Output the (x, y) coordinate of the center of the cell containing the given text.  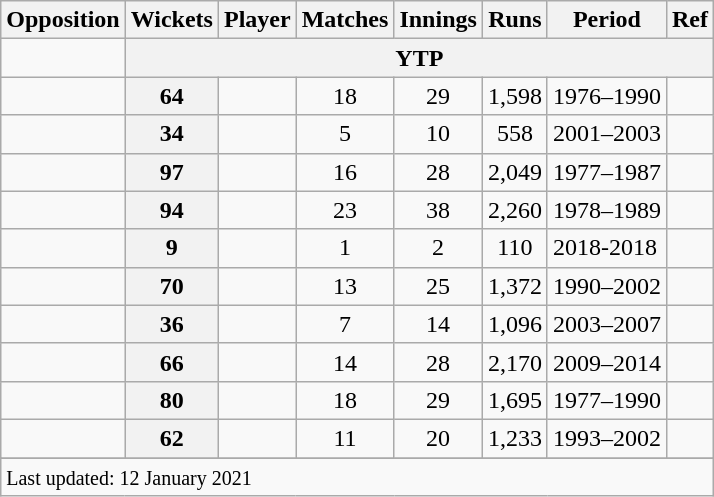
1993–2002 (606, 438)
2003–2007 (606, 324)
2,049 (514, 172)
9 (172, 248)
Period (606, 20)
1977–1990 (606, 400)
20 (438, 438)
23 (345, 210)
64 (172, 96)
Opposition (63, 20)
34 (172, 134)
Wickets (172, 20)
1990–2002 (606, 286)
16 (345, 172)
2,260 (514, 210)
10 (438, 134)
1,598 (514, 96)
80 (172, 400)
2,170 (514, 362)
1978–1989 (606, 210)
1976–1990 (606, 96)
1,372 (514, 286)
1,233 (514, 438)
Last updated: 12 January 2021 (358, 477)
Innings (438, 20)
38 (438, 210)
97 (172, 172)
13 (345, 286)
Matches (345, 20)
Player (257, 20)
558 (514, 134)
110 (514, 248)
2001–2003 (606, 134)
7 (345, 324)
66 (172, 362)
62 (172, 438)
25 (438, 286)
1,695 (514, 400)
2009–2014 (606, 362)
2 (438, 248)
5 (345, 134)
36 (172, 324)
Runs (514, 20)
2018-2018 (606, 248)
1977–1987 (606, 172)
11 (345, 438)
YTP (419, 58)
Ref (690, 20)
1,096 (514, 324)
94 (172, 210)
70 (172, 286)
1 (345, 248)
